Scan for the cell matching the given text and deliver its [x, y] coordinate at center. 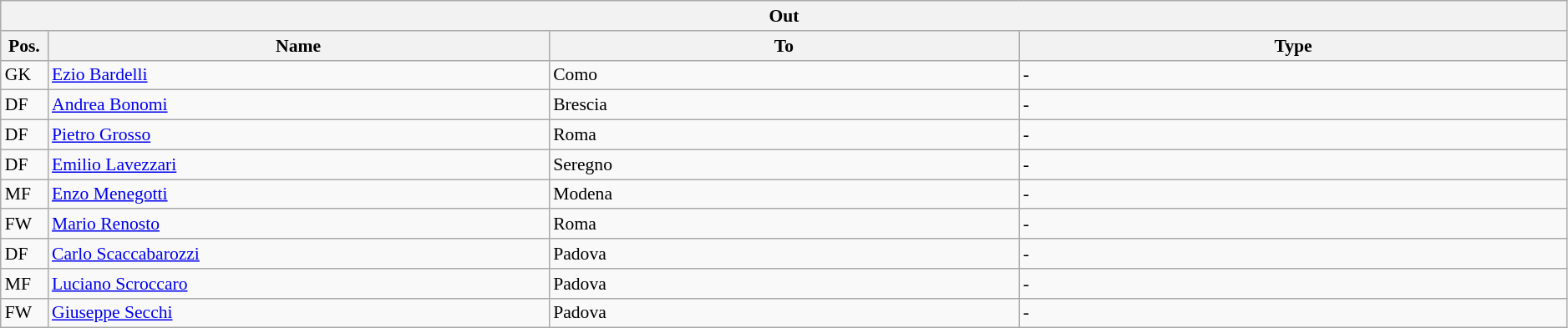
Brescia [784, 105]
Emilio Lavezzari [298, 164]
Mario Renosto [298, 225]
Out [784, 16]
Name [298, 46]
Giuseppe Secchi [298, 313]
Enzo Menegotti [298, 194]
Luciano Scroccaro [298, 284]
Pietro Grosso [298, 135]
Modena [784, 194]
Seregno [784, 164]
GK [24, 75]
Carlo Scaccabarozzi [298, 254]
Pos. [24, 46]
To [784, 46]
Ezio Bardelli [298, 75]
Type [1293, 46]
Como [784, 75]
Andrea Bonomi [298, 105]
